From the cell containing the given text, extract its center point as [X, Y] coordinate. 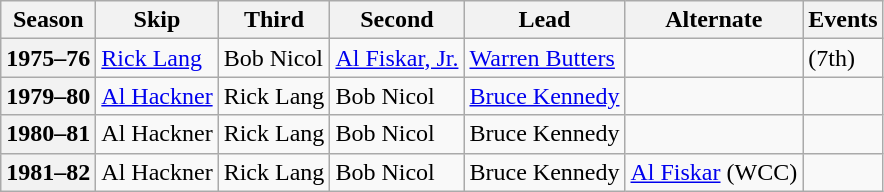
Alternate [714, 20]
Al Fiskar (WCC) [714, 172]
Skip [157, 20]
1980–81 [48, 134]
Season [48, 20]
Events [843, 20]
Second [397, 20]
Third [274, 20]
Warren Butters [544, 58]
Lead [544, 20]
(7th) [843, 58]
Al Fiskar, Jr. [397, 58]
1979–80 [48, 96]
1981–82 [48, 172]
1975–76 [48, 58]
